Return (x, y) of the center of cell containing provided text 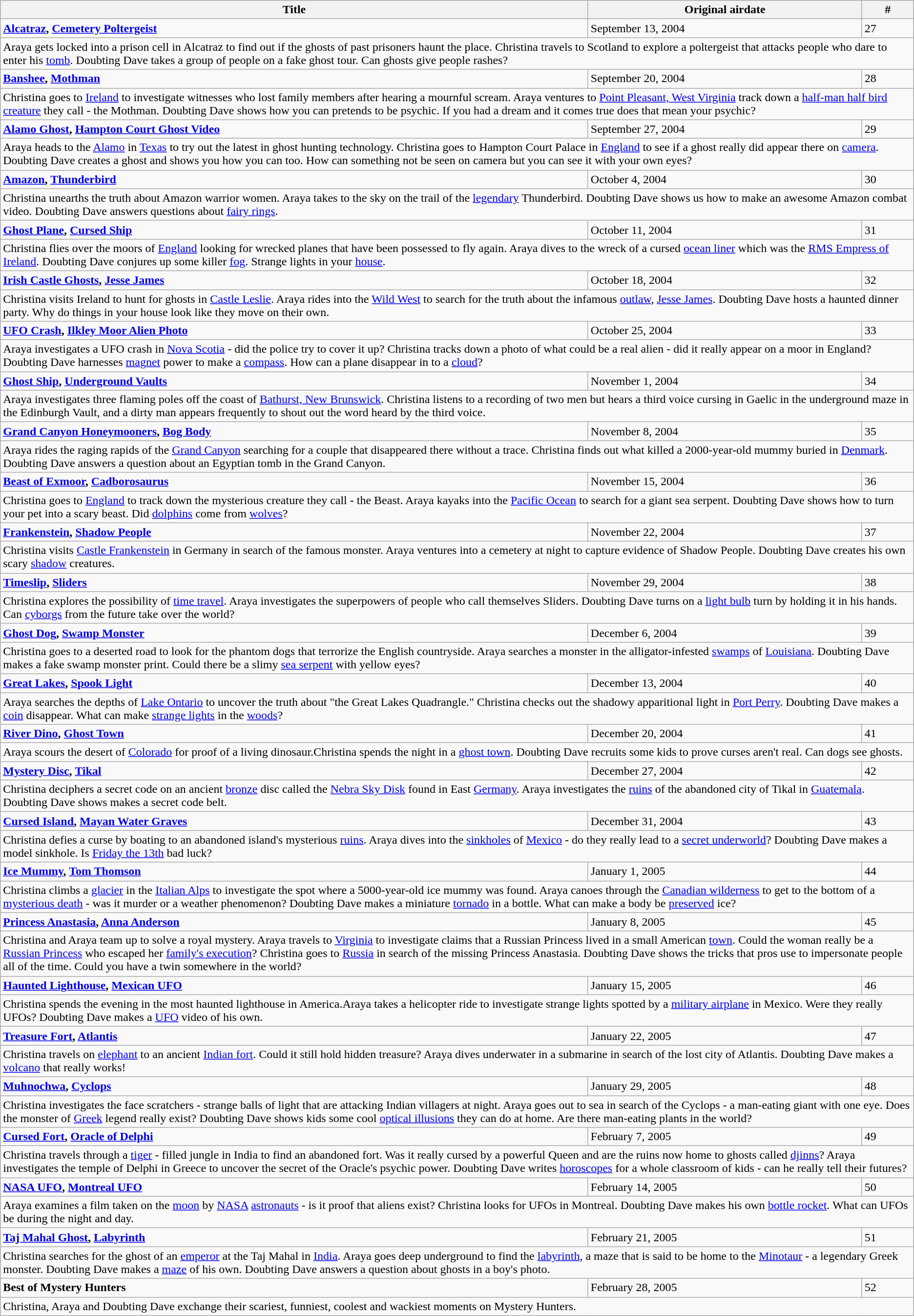
51 (888, 1237)
34 (888, 381)
Mystery Disc, Tikal (294, 771)
Princess Anastasia, Anna Anderson (294, 922)
Best of Mystery Hunters (294, 1288)
Taj Mahal Ghost, Labyrinth (294, 1237)
Treasure Fort, Atlantis (294, 1036)
Cursed Island, Mayan Water Graves (294, 821)
33 (888, 331)
February 28, 2005 (725, 1288)
Irish Castle Ghosts, Jesse James (294, 280)
September 20, 2004 (725, 79)
38 (888, 582)
47 (888, 1036)
43 (888, 821)
39 (888, 633)
45 (888, 922)
Haunted Lighthouse, Mexican UFO (294, 985)
Beast of Exmoor, Cadborosaurus (294, 482)
November 1, 2004 (725, 381)
December 27, 2004 (725, 771)
December 13, 2004 (725, 683)
30 (888, 179)
52 (888, 1288)
River Dino, Ghost Town (294, 734)
Alamo Ghost, Hampton Court Ghost Video (294, 129)
41 (888, 734)
October 11, 2004 (725, 230)
October 25, 2004 (725, 331)
42 (888, 771)
31 (888, 230)
Original airdate (725, 10)
UFO Crash, Ilkley Moor Alien Photo (294, 331)
January 1, 2005 (725, 871)
December 6, 2004 (725, 633)
October 18, 2004 (725, 280)
February 14, 2005 (725, 1187)
November 15, 2004 (725, 482)
December 31, 2004 (725, 821)
Timeslip, Sliders (294, 582)
October 4, 2004 (725, 179)
Cursed Fort, Oracle of Delphi (294, 1137)
Ghost Dog, Swamp Monster (294, 633)
January 15, 2005 (725, 985)
29 (888, 129)
40 (888, 683)
Amazon, Thunderbird (294, 179)
36 (888, 482)
January 22, 2005 (725, 1036)
Christina, Araya and Doubting Dave exchange their scariest, funniest, coolest and wackiest moments on Mystery Hunters. (457, 1306)
Ghost Plane, Cursed Ship (294, 230)
27 (888, 28)
NASA UFO, Montreal UFO (294, 1187)
September 13, 2004 (725, 28)
28 (888, 79)
Great Lakes, Spook Light (294, 683)
35 (888, 431)
37 (888, 532)
44 (888, 871)
Muhnochwa, Cyclops (294, 1086)
Banshee, Mothman (294, 79)
49 (888, 1137)
January 29, 2005 (725, 1086)
46 (888, 985)
February 21, 2005 (725, 1237)
48 (888, 1086)
32 (888, 280)
Frankenstein, Shadow People (294, 532)
September 27, 2004 (725, 129)
Title (294, 10)
Ghost Ship, Underground Vaults (294, 381)
Grand Canyon Honeymooners, Bog Body (294, 431)
50 (888, 1187)
November 8, 2004 (725, 431)
Alcatraz, Cemetery Poltergeist (294, 28)
November 22, 2004 (725, 532)
# (888, 10)
December 20, 2004 (725, 734)
Ice Mummy, Tom Thomson (294, 871)
January 8, 2005 (725, 922)
February 7, 2005 (725, 1137)
November 29, 2004 (725, 582)
